Scan for the cell matching the given text and deliver its (x, y) coordinate at center. 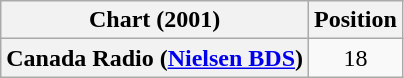
Chart (2001) (155, 20)
Position (356, 20)
Canada Radio (Nielsen BDS) (155, 58)
18 (356, 58)
